Output the (x, y) coordinate of the center of the cell containing the given text.  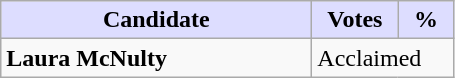
Acclaimed (383, 58)
Votes (355, 20)
% (426, 20)
Laura McNulty (156, 58)
Candidate (156, 20)
